Provide the (x, y) coordinate of the cell's center where the given text is located.  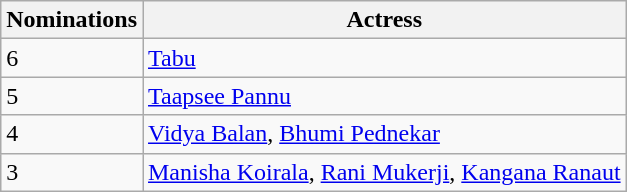
Actress (384, 20)
Tabu (384, 58)
5 (72, 96)
Taapsee Pannu (384, 96)
3 (72, 172)
Vidya Balan, Bhumi Pednekar (384, 134)
4 (72, 134)
6 (72, 58)
Manisha Koirala, Rani Mukerji, Kangana Ranaut (384, 172)
Nominations (72, 20)
